For the text-containing cell, return its midpoint in [x, y] coordinate format. 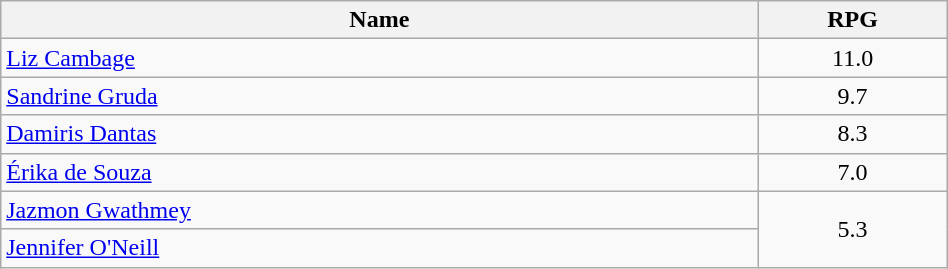
Jennifer O'Neill [380, 248]
Jazmon Gwathmey [380, 210]
Érika de Souza [380, 172]
Name [380, 20]
Damiris Dantas [380, 134]
Sandrine Gruda [380, 96]
11.0 [852, 58]
9.7 [852, 96]
7.0 [852, 172]
8.3 [852, 134]
RPG [852, 20]
5.3 [852, 229]
Liz Cambage [380, 58]
